Determine the (X, Y) coordinate at the center of the cell enclosing the given text.  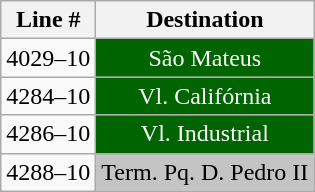
4288–10 (48, 172)
4286–10 (48, 134)
Destination (205, 20)
Term. Pq. D. Pedro II (205, 172)
Vl. Industrial (205, 134)
Line # (48, 20)
São Mateus (205, 58)
Vl. Califórnia (205, 96)
4284–10 (48, 96)
4029–10 (48, 58)
